Detect which cell encompasses the target text, then output its (x, y) center coordinate. 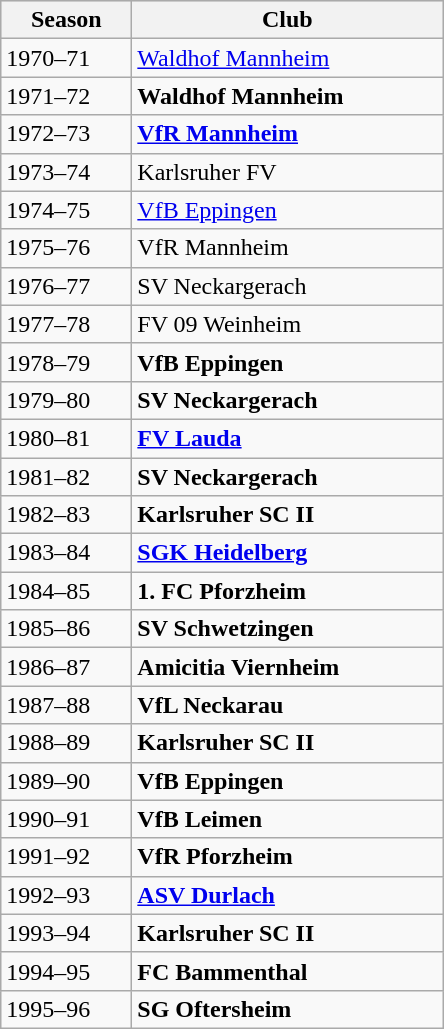
Amicitia Viernheim (288, 667)
1977–78 (66, 324)
VfB Leimen (288, 819)
1991–92 (66, 857)
1973–74 (66, 172)
Season (66, 20)
FV Lauda (288, 438)
Karlsruher FV (288, 172)
1984–85 (66, 591)
1976–77 (66, 286)
1990–91 (66, 819)
1983–84 (66, 553)
1982–83 (66, 515)
Club (288, 20)
1986–87 (66, 667)
1978–79 (66, 362)
1980–81 (66, 438)
1989–90 (66, 781)
1975–76 (66, 248)
FC Bammenthal (288, 971)
1987–88 (66, 705)
VfL Neckarau (288, 705)
SV Schwetzingen (288, 629)
1985–86 (66, 629)
SGK Heidelberg (288, 553)
1981–82 (66, 477)
VfR Pforzheim (288, 857)
1993–94 (66, 933)
1979–80 (66, 400)
1992–93 (66, 895)
1972–73 (66, 134)
1994–95 (66, 971)
1970–71 (66, 58)
1988–89 (66, 743)
1995–96 (66, 1009)
1974–75 (66, 210)
1. FC Pforzheim (288, 591)
1971–72 (66, 96)
FV 09 Weinheim (288, 324)
ASV Durlach (288, 895)
SG Oftersheim (288, 1009)
